Pinpoint the cell where the given text exists, returning its [x, y] midpoint coordinate. 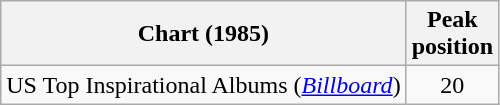
Peakposition [452, 34]
20 [452, 85]
Chart (1985) [204, 34]
US Top Inspirational Albums (Billboard) [204, 85]
